Search for the cell housing the specified text and yield its [X, Y] center coordinate. 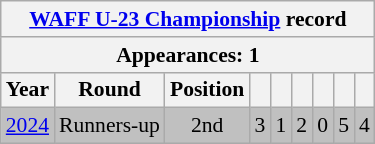
Appearances: 1 [188, 55]
Position [207, 90]
2nd [207, 126]
WAFF U-23 Championship record [188, 19]
2024 [28, 126]
Round [110, 90]
2 [302, 126]
1 [280, 126]
Year [28, 90]
5 [344, 126]
0 [322, 126]
Runners-up [110, 126]
4 [364, 126]
3 [260, 126]
